Scan for the cell matching the given text and deliver its (x, y) coordinate at center. 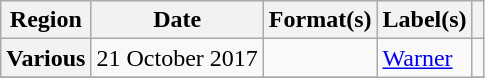
Label(s) (424, 20)
Date (177, 20)
Format(s) (320, 20)
Region (46, 20)
Various (46, 58)
Warner (424, 58)
21 October 2017 (177, 58)
